Locate the cell with the specified text and output its (X, Y) center coordinate. 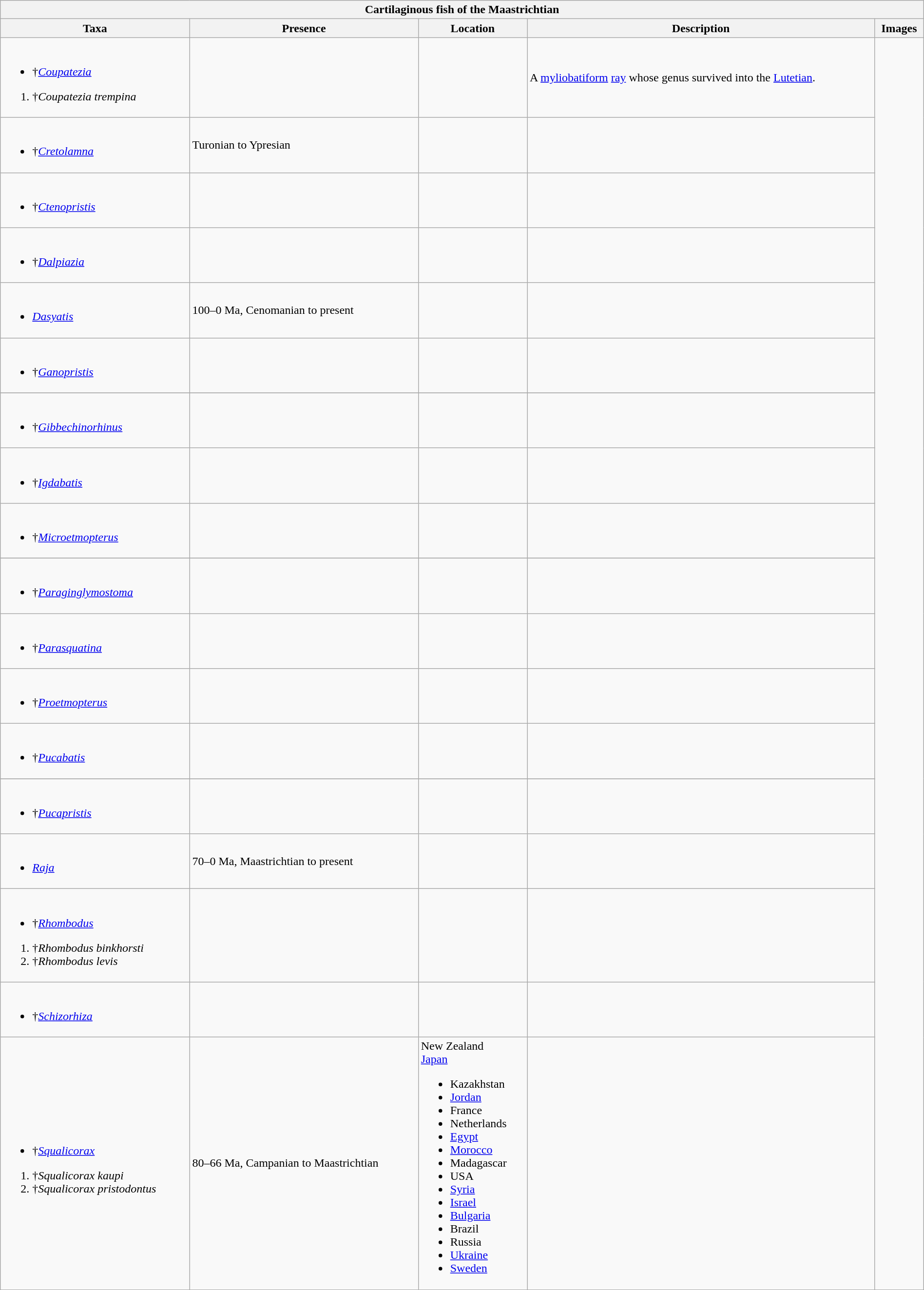
†Cretolamna (95, 145)
70–0 Ma, Maastrichtian to present (304, 862)
100–0 Ma, Cenomanian to present (304, 310)
A myliobatiform ray whose genus survived into the Lutetian. (701, 77)
†Pucabatis (95, 751)
†Igdabatis (95, 476)
†Squalicorax†Squalicorax kaupi†Squalicorax pristodontus (95, 1163)
†Schizorhiza (95, 1010)
New ZealandJapanKazakhstanJordanFranceNetherlandsEgyptMoroccoMadagascarUSASyriaIsraelBulgariaBrazilRussiaUkraineSweden (473, 1163)
†Dalpiazia (95, 255)
Taxa (95, 28)
Cartilaginous fish of the Maastrichtian (462, 10)
Turonian to Ypresian (304, 145)
Dasyatis (95, 310)
†Gibbechinorhinus (95, 420)
†Ctenopristis (95, 200)
†Proetmopterus (95, 696)
Images (899, 28)
80–66 Ma, Campanian to Maastrichtian (304, 1163)
Presence (304, 28)
†Parasquatina (95, 640)
†Ganopristis (95, 366)
†Microetmopterus (95, 530)
Raja (95, 862)
Location (473, 28)
†Rhombodus†Rhombodus binkhorsti†Rhombodus levis (95, 936)
†Pucapristis (95, 806)
†Paraginglymostoma (95, 586)
†Coupatezia†Coupatezia trempina (95, 77)
Description (701, 28)
